From the cell containing the given text, extract its center point as (x, y) coordinate. 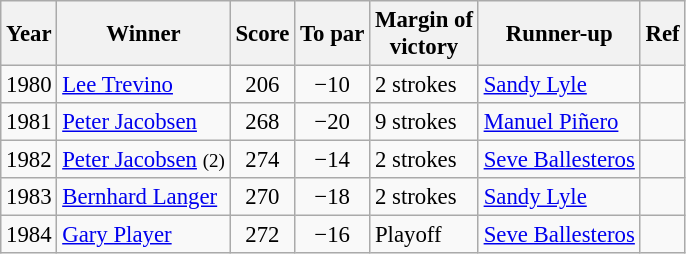
Peter Jacobsen (2) (144, 160)
Score (262, 34)
1984 (29, 235)
268 (262, 122)
Gary Player (144, 235)
Manuel Piñero (559, 122)
−20 (332, 122)
−14 (332, 160)
Lee Trevino (144, 85)
272 (262, 235)
Peter Jacobsen (144, 122)
1982 (29, 160)
1980 (29, 85)
270 (262, 197)
−18 (332, 197)
Winner (144, 34)
Playoff (424, 235)
1981 (29, 122)
Year (29, 34)
Runner-up (559, 34)
206 (262, 85)
To par (332, 34)
−16 (332, 235)
9 strokes (424, 122)
1983 (29, 197)
−10 (332, 85)
Ref (662, 34)
274 (262, 160)
Margin ofvictory (424, 34)
Bernhard Langer (144, 197)
